Output the (X, Y) coordinate of the center of the cell containing the given text.  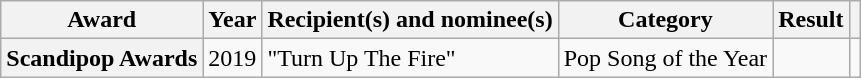
Award (102, 20)
Scandipop Awards (102, 58)
2019 (232, 58)
"Turn Up The Fire" (410, 58)
Recipient(s) and nominee(s) (410, 20)
Pop Song of the Year (665, 58)
Result (811, 20)
Year (232, 20)
Category (665, 20)
